Provide the (x, y) coordinate of the cell's center where the given text is located.  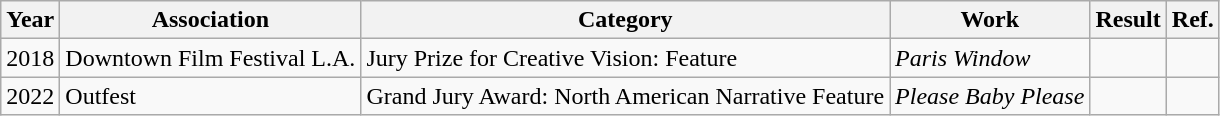
Grand Jury Award: North American Narrative Feature (626, 96)
Paris Window (990, 58)
Result (1128, 20)
Association (210, 20)
Outfest (210, 96)
Downtown Film Festival L.A. (210, 58)
2018 (30, 58)
Year (30, 20)
Jury Prize for Creative Vision: Feature (626, 58)
Category (626, 20)
Work (990, 20)
2022 (30, 96)
Ref. (1192, 20)
Please Baby Please (990, 96)
